Identify which cell holds the provided text, then report its (X, Y) central coordinate. 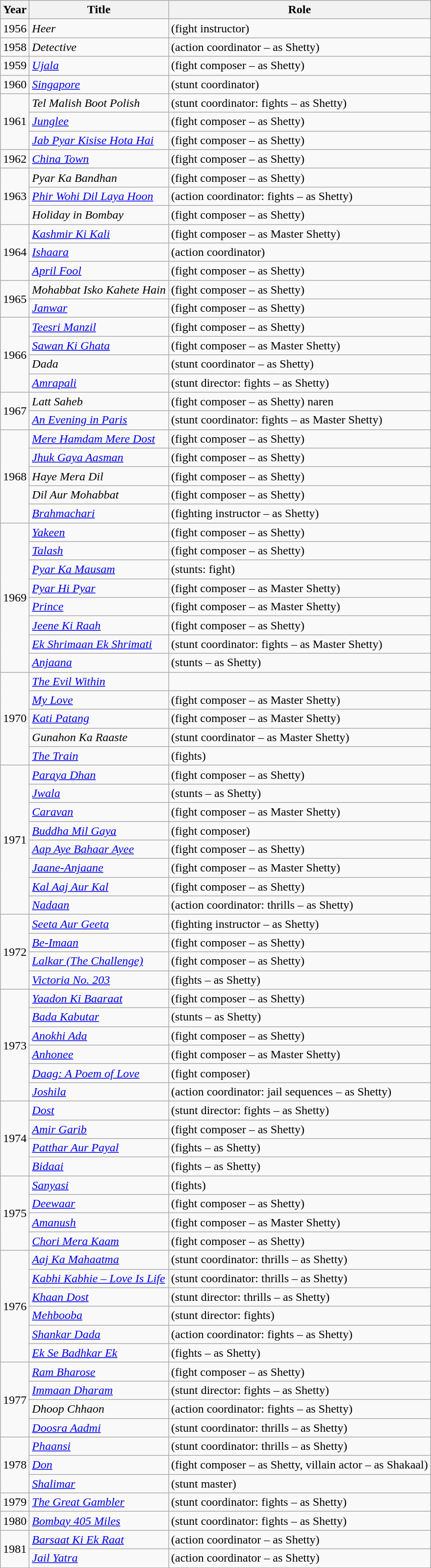
Janwar (99, 308)
Junglee (99, 122)
Amrapali (99, 383)
An Evening in Paris (99, 420)
Jwala (99, 793)
Singapore (99, 84)
(stunt coordinator) (300, 84)
Immaan Dharam (99, 1390)
Jaane-Anjaane (99, 868)
Phir Wohi Dil Laya Hoon (99, 196)
Latt Saheb (99, 401)
Gunahon Ka Raaste (99, 737)
Aaj Ka Mahaatma (99, 1260)
Nadaan (99, 905)
Deewaar (99, 1204)
Dada (99, 364)
(stunt coordinator – as Master Shetty) (300, 737)
Bombay 405 Miles (99, 1521)
(action coordinator) (300, 252)
1972 (15, 952)
(stunt master) (300, 1484)
Pyar Ka Mausam (99, 570)
Be-Imaan (99, 943)
Seeta Aur Geeta (99, 924)
1974 (15, 1138)
Sawan Ki Ghata (99, 346)
Buddha Mil Gaya (99, 831)
Amanush (99, 1222)
Pyar Ka Bandhan (99, 177)
1966 (15, 355)
The Evil Within (99, 681)
Ram Bharose (99, 1371)
(action coordinator: thrills – as Shetty) (300, 905)
(action coordinator: jail sequences – as Shetty) (300, 1092)
Anhonee (99, 1054)
1967 (15, 411)
Detective (99, 47)
Bidaai (99, 1167)
Paraya Dhan (99, 774)
Joshila (99, 1092)
1968 (15, 476)
Role (300, 10)
1981 (15, 1549)
Dost (99, 1110)
1961 (15, 122)
1973 (15, 1045)
1971 (15, 840)
1960 (15, 84)
1965 (15, 299)
Shalimar (99, 1484)
Patthar Aur Payal (99, 1148)
Barsaat Ki Ek Raat (99, 1540)
Sanyasi (99, 1185)
China Town (99, 159)
1959 (15, 66)
Heer (99, 28)
1975 (15, 1213)
Ujala (99, 66)
Pyar Hi Pyar (99, 588)
Lalkar (The Challenge) (99, 961)
Title (99, 10)
My Love (99, 700)
Amir Garib (99, 1129)
(stunts: fight) (300, 570)
Mohabbat Isko Kahete Hain (99, 290)
1962 (15, 159)
Holiday in Bombay (99, 215)
Ek Se Badhkar Ek (99, 1353)
Caravan (99, 812)
(fight composer – as Shetty) naren (300, 401)
(stunt director: fights) (300, 1316)
(stunt director: thrills – as Shetty) (300, 1297)
1980 (15, 1521)
Kashmir Ki Kali (99, 234)
Jeene Ki Raah (99, 625)
Mere Hamdam Mere Dost (99, 439)
1970 (15, 719)
Teesri Manzil (99, 327)
Aap Aye Bahaar Ayee (99, 849)
Dil Aur Mohabbat (99, 495)
Doosra Aadmi (99, 1428)
1979 (15, 1502)
Tel Malish Boot Polish (99, 103)
Daag: A Poem of Love (99, 1073)
Kati Patang (99, 719)
Shankar Dada (99, 1334)
Prince (99, 607)
Phaansi (99, 1446)
Khaan Dost (99, 1297)
(fight instructor) (300, 28)
Ishaara (99, 252)
1976 (15, 1306)
1969 (15, 597)
(stunt coordinator – as Shetty) (300, 364)
Anjaana (99, 663)
1963 (15, 196)
Don (99, 1465)
1977 (15, 1399)
Ek Shrimaan Ek Shrimati (99, 644)
Jhuk Gaya Aasman (99, 457)
Talash (99, 551)
Mehbooba (99, 1316)
Jail Yatra (99, 1558)
Kal Aaj Aur Kal (99, 887)
Anokhi Ada (99, 1036)
1958 (15, 47)
1978 (15, 1465)
Year (15, 10)
Chori Mera Kaam (99, 1241)
1964 (15, 252)
Yaadon Ki Baaraat (99, 998)
Kabhi Kabhie – Love Is Life (99, 1278)
Dhoop Chhaon (99, 1409)
Brahmachari (99, 513)
The Great Gambler (99, 1502)
Yakeen (99, 532)
April Fool (99, 271)
Bada Kabutar (99, 1017)
(fight composer – as Shetty, villain actor – as Shakaal) (300, 1465)
Haye Mera Dil (99, 476)
The Train (99, 756)
1956 (15, 28)
Victoria No. 203 (99, 980)
Jab Pyar Kisise Hota Hai (99, 140)
